Output the [X, Y] coordinate of the center of the cell containing the given text.  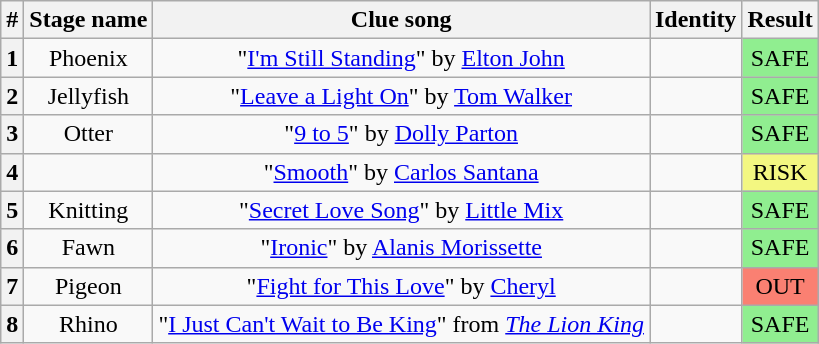
3 [12, 134]
Otter [88, 134]
Clue song [402, 20]
"Leave a Light On" by Tom Walker [402, 96]
RISK [780, 172]
Knitting [88, 210]
1 [12, 58]
# [12, 20]
Fawn [88, 248]
7 [12, 286]
"Smooth" by Carlos Santana [402, 172]
Rhino [88, 324]
8 [12, 324]
Jellyfish [88, 96]
4 [12, 172]
"Ironic" by Alanis Morissette [402, 248]
Pigeon [88, 286]
Result [780, 20]
"I Just Can't Wait to Be King" from The Lion King [402, 324]
2 [12, 96]
OUT [780, 286]
"Secret Love Song" by Little Mix [402, 210]
"I'm Still Standing" by Elton John [402, 58]
Phoenix [88, 58]
Stage name [88, 20]
"9 to 5" by Dolly Parton [402, 134]
5 [12, 210]
6 [12, 248]
Identity [696, 20]
"Fight for This Love" by Cheryl [402, 286]
